Detect which cell encompasses the target text, then output its (x, y) center coordinate. 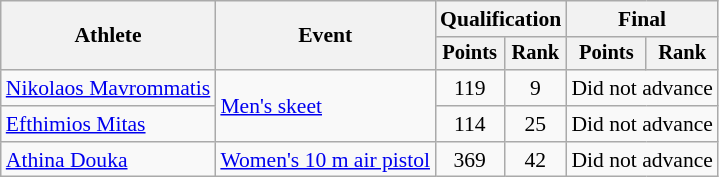
25 (535, 124)
Event (325, 36)
Final (642, 19)
9 (535, 88)
119 (470, 88)
Men's skeet (325, 106)
Efthimios Mitas (108, 124)
114 (470, 124)
Qualification (500, 19)
Nikolaos Mavrommatis (108, 88)
Athlete (108, 36)
